Scan for the cell matching the given text and deliver its [X, Y] coordinate at center. 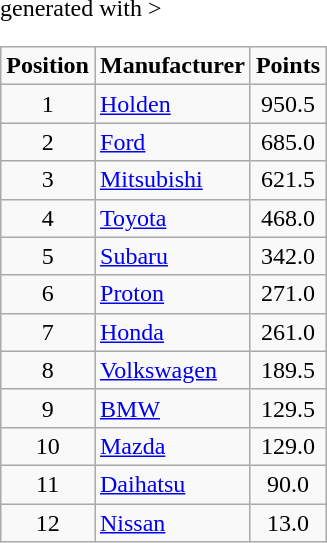
9 [48, 408]
Holden [172, 104]
10 [48, 446]
Nissan [172, 523]
342.0 [288, 256]
Ford [172, 142]
129.0 [288, 446]
Toyota [172, 218]
468.0 [288, 218]
7 [48, 332]
Volkswagen [172, 370]
271.0 [288, 294]
Manufacturer [172, 66]
6 [48, 294]
4 [48, 218]
Proton [172, 294]
1 [48, 104]
Mitsubishi [172, 180]
189.5 [288, 370]
12 [48, 523]
Mazda [172, 446]
685.0 [288, 142]
261.0 [288, 332]
950.5 [288, 104]
3 [48, 180]
621.5 [288, 180]
129.5 [288, 408]
11 [48, 484]
13.0 [288, 523]
5 [48, 256]
Daihatsu [172, 484]
Honda [172, 332]
Subaru [172, 256]
90.0 [288, 484]
BMW [172, 408]
Position [48, 66]
8 [48, 370]
Points [288, 66]
2 [48, 142]
